Capture the cell that displays the provided text and extract its [x, y] central coordinate. 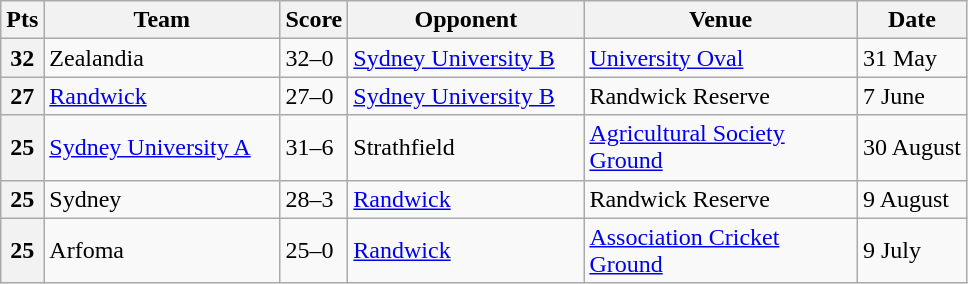
Date [912, 20]
Zealandia [162, 58]
32–0 [314, 58]
Sydney [162, 199]
25–0 [314, 250]
Opponent [466, 20]
Team [162, 20]
Pts [22, 20]
28–3 [314, 199]
30 August [912, 148]
7 June [912, 96]
Association Cricket Ground [721, 250]
32 [22, 58]
27–0 [314, 96]
University Oval [721, 58]
Strathfield [466, 148]
31–6 [314, 148]
Sydney University A [162, 148]
9 July [912, 250]
27 [22, 96]
9 August [912, 199]
31 May [912, 58]
Venue [721, 20]
Score [314, 20]
Arfoma [162, 250]
Agricultural Society Ground [721, 148]
